Locate the cell with the specified text and output its (x, y) center coordinate. 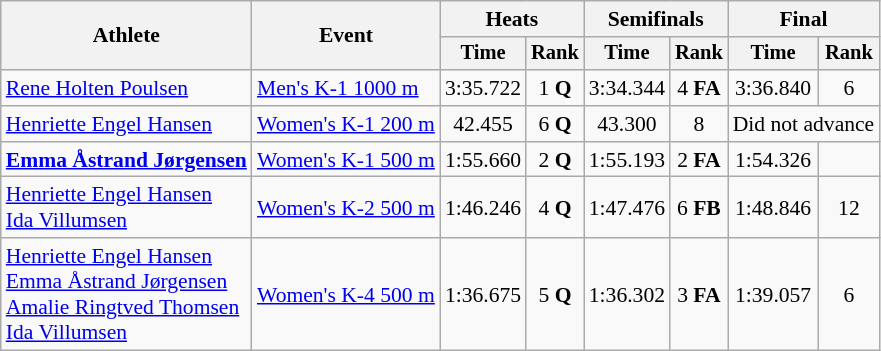
5 Q (555, 294)
43.300 (627, 124)
Emma Åstrand Jørgensen (126, 160)
Henriette Engel HansenEmma Åstrand JørgensenAmalie Ringtved ThomsenIda Villumsen (126, 294)
6 FB (699, 208)
6 Q (555, 124)
Semifinals (656, 19)
2 FA (699, 160)
1:54.326 (774, 160)
4 FA (699, 88)
2 Q (555, 160)
Did not advance (804, 124)
3:35.722 (483, 88)
1:39.057 (774, 294)
Women's K-1 500 m (346, 160)
Henriette Engel HansenIda Villumsen (126, 208)
4 Q (555, 208)
12 (850, 208)
1:55.660 (483, 160)
Women's K-2 500 m (346, 208)
1:47.476 (627, 208)
Final (804, 19)
Henriette Engel Hansen (126, 124)
Athlete (126, 36)
8 (699, 124)
1:48.846 (774, 208)
Rene Holten Poulsen (126, 88)
1:36.675 (483, 294)
Women's K-1 200 m (346, 124)
Event (346, 36)
3 FA (699, 294)
42.455 (483, 124)
1 Q (555, 88)
Heats (512, 19)
3:36.840 (774, 88)
Women's K-4 500 m (346, 294)
1:36.302 (627, 294)
Men's K-1 1000 m (346, 88)
1:55.193 (627, 160)
1:46.246 (483, 208)
3:34.344 (627, 88)
